Return the (X, Y) coordinate for the center point of the cell that contains the specified text.  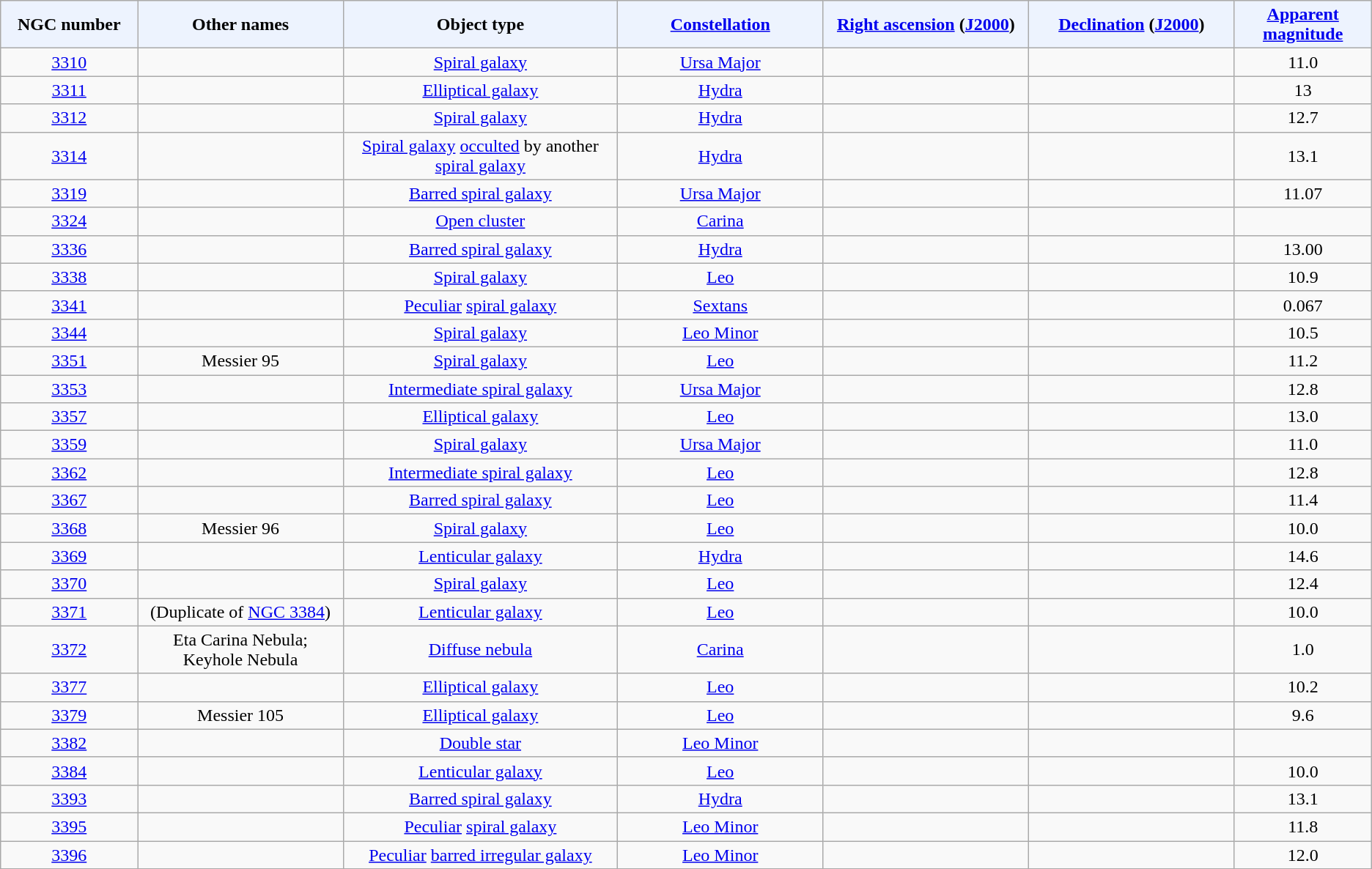
3310 (69, 62)
9.6 (1303, 715)
11.07 (1303, 193)
3396 (69, 855)
3368 (69, 528)
3344 (69, 333)
3395 (69, 827)
3341 (69, 305)
12.0 (1303, 855)
0.067 (1303, 305)
3369 (69, 556)
Messier 96 (240, 528)
3393 (69, 799)
10.2 (1303, 687)
1.0 (1303, 649)
3311 (69, 90)
Eta Carina Nebula;Keyhole Nebula (240, 649)
3336 (69, 249)
10.5 (1303, 333)
Other names (240, 25)
3362 (69, 473)
3382 (69, 743)
3319 (69, 193)
NGC number (69, 25)
3312 (69, 118)
13.0 (1303, 417)
14.6 (1303, 556)
12.4 (1303, 584)
10.9 (1303, 277)
Right ascension (J2000) (926, 25)
3367 (69, 500)
Diffuse nebula (480, 649)
13 (1303, 90)
3371 (69, 612)
3351 (69, 360)
Constellation (720, 25)
3379 (69, 715)
3338 (69, 277)
Messier 105 (240, 715)
3357 (69, 417)
Open cluster (480, 221)
12.7 (1303, 118)
Peculiar barred irregular galaxy (480, 855)
11.8 (1303, 827)
3359 (69, 445)
3324 (69, 221)
3314 (69, 155)
11.2 (1303, 360)
Sextans (720, 305)
Messier 95 (240, 360)
11.4 (1303, 500)
Spiral galaxy occulted by another spiral galaxy (480, 155)
Apparent magnitude (1303, 25)
3384 (69, 771)
3372 (69, 649)
Object type (480, 25)
3353 (69, 389)
Declination (J2000) (1132, 25)
3370 (69, 584)
13.00 (1303, 249)
(Duplicate of NGC 3384) (240, 612)
3377 (69, 687)
Double star (480, 743)
